Provide the [x, y] coordinate of the cell's center where the given text is located.  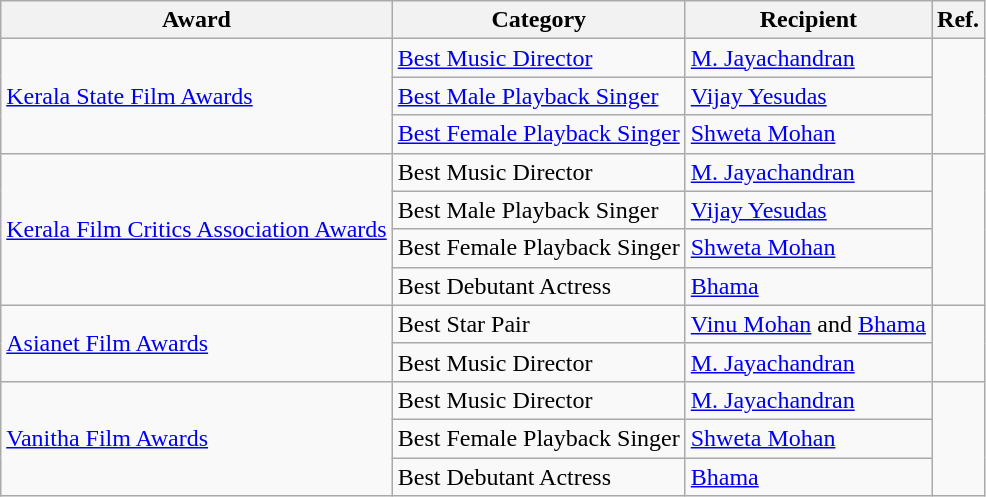
Category [538, 20]
Best Star Pair [538, 324]
Kerala Film Critics Association Awards [196, 229]
Award [196, 20]
Vinu Mohan and Bhama [808, 324]
Recipient [808, 20]
Ref. [958, 20]
Vanitha Film Awards [196, 438]
Asianet Film Awards [196, 343]
Kerala State Film Awards [196, 96]
